Detect which cell encompasses the target text, then output its [x, y] center coordinate. 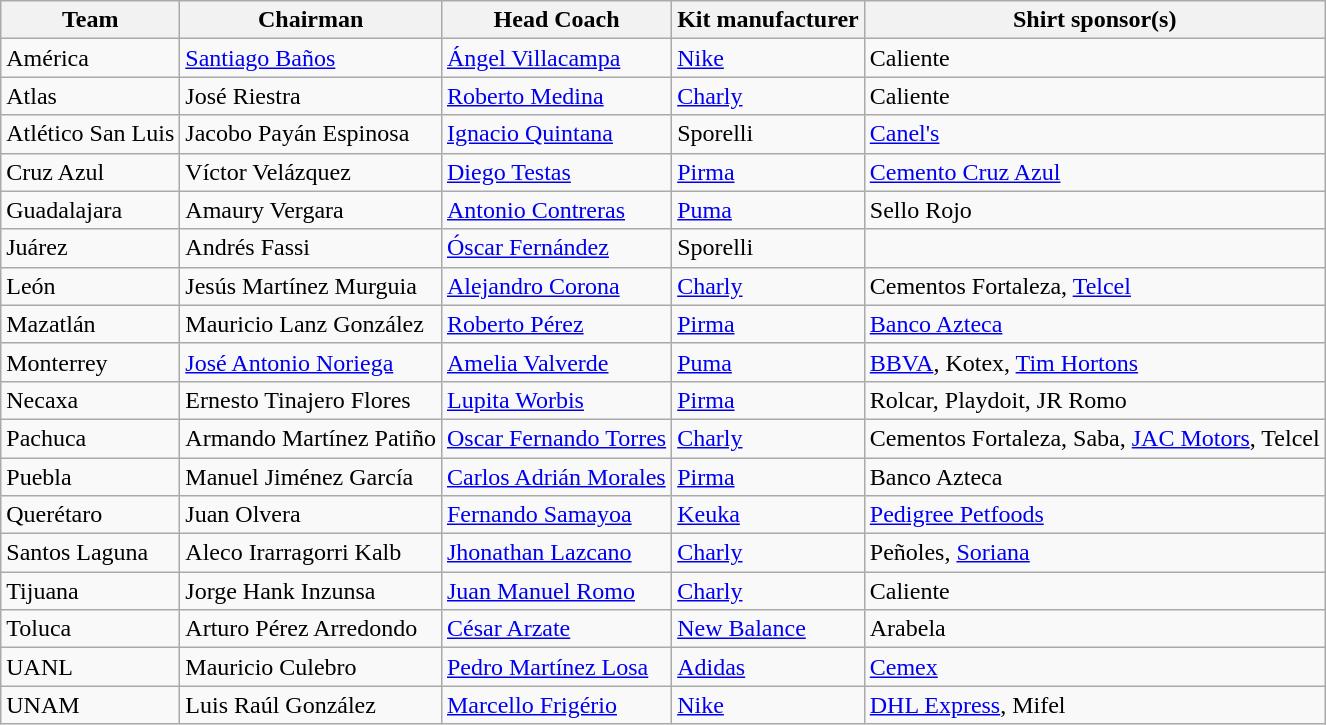
César Arzate [556, 629]
Jorge Hank Inzunsa [311, 591]
Sello Rojo [1094, 210]
Querétaro [90, 515]
Amaury Vergara [311, 210]
Aleco Irarragorri Kalb [311, 553]
José Riestra [311, 96]
Jacobo Payán Espinosa [311, 134]
Marcello Frigério [556, 705]
New Balance [768, 629]
Rolcar, Playdoit, JR Romo [1094, 400]
Peñoles, Soriana [1094, 553]
UANL [90, 667]
Necaxa [90, 400]
Andrés Fassi [311, 248]
América [90, 58]
Canel's [1094, 134]
Mauricio Lanz González [311, 324]
Diego Testas [556, 172]
Mauricio Culebro [311, 667]
Manuel Jiménez García [311, 477]
Juan Olvera [311, 515]
Atlas [90, 96]
Armando Martínez Patiño [311, 438]
Guadalajara [90, 210]
Oscar Fernando Torres [556, 438]
León [90, 286]
Toluca [90, 629]
Óscar Fernández [556, 248]
Jesús Martínez Murguia [311, 286]
Santos Laguna [90, 553]
Cementos Fortaleza, Telcel [1094, 286]
Cementos Fortaleza, Saba, JAC Motors, Telcel [1094, 438]
Carlos Adrián Morales [556, 477]
Amelia Valverde [556, 362]
Arabela [1094, 629]
Jhonathan Lazcano [556, 553]
Monterrey [90, 362]
Head Coach [556, 20]
Adidas [768, 667]
Team [90, 20]
Juárez [90, 248]
Cemento Cruz Azul [1094, 172]
Shirt sponsor(s) [1094, 20]
Roberto Medina [556, 96]
Pedigree Petfoods [1094, 515]
Tijuana [90, 591]
Lupita Worbis [556, 400]
Kit manufacturer [768, 20]
Mazatlán [90, 324]
Pachuca [90, 438]
UNAM [90, 705]
José Antonio Noriega [311, 362]
BBVA, Kotex, Tim Hortons [1094, 362]
Luis Raúl González [311, 705]
Ángel Villacampa [556, 58]
Juan Manuel Romo [556, 591]
Roberto Pérez [556, 324]
Santiago Baños [311, 58]
Keuka [768, 515]
Atlético San Luis [90, 134]
Alejandro Corona [556, 286]
Pedro Martínez Losa [556, 667]
Ignacio Quintana [556, 134]
Cemex [1094, 667]
Puebla [90, 477]
Ernesto Tinajero Flores [311, 400]
Víctor Velázquez [311, 172]
Arturo Pérez Arredondo [311, 629]
Chairman [311, 20]
Fernando Samayoa [556, 515]
DHL Express, Mifel [1094, 705]
Cruz Azul [90, 172]
Antonio Contreras [556, 210]
